For the text-containing cell, return its midpoint in (x, y) coordinate format. 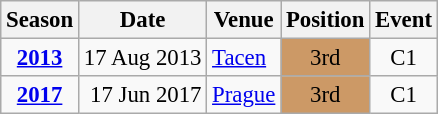
Venue (244, 20)
Date (142, 20)
17 Jun 2017 (142, 95)
Season (40, 20)
Tacen (244, 58)
2017 (40, 95)
17 Aug 2013 (142, 58)
Position (326, 20)
2013 (40, 58)
Prague (244, 95)
Event (404, 20)
